Return [X, Y] of the center of cell containing provided text 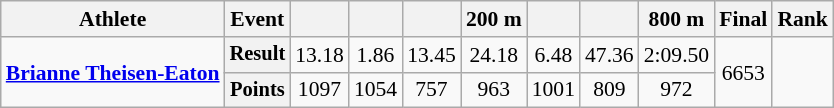
Brianne Theisen-Eaton [113, 72]
Rank [802, 19]
47.36 [610, 55]
1.86 [376, 55]
Result [258, 55]
963 [494, 90]
2:09.50 [676, 55]
Athlete [113, 19]
1054 [376, 90]
200 m [494, 19]
972 [676, 90]
Points [258, 90]
Event [258, 19]
6.48 [554, 55]
809 [610, 90]
Final [743, 19]
1001 [554, 90]
1097 [320, 90]
800 m [676, 19]
13.18 [320, 55]
13.45 [432, 55]
24.18 [494, 55]
757 [432, 90]
6653 [743, 72]
